Detect which cell encompasses the target text, then output its [x, y] center coordinate. 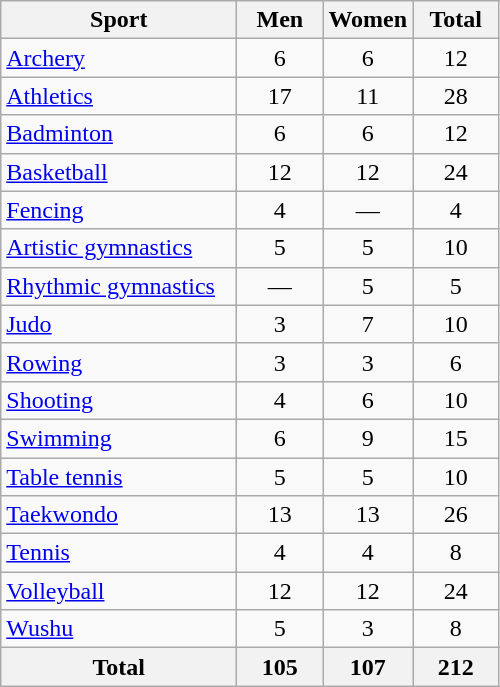
11 [368, 96]
Table tennis [119, 477]
Judo [119, 324]
Badminton [119, 134]
Fencing [119, 210]
Artistic gymnastics [119, 248]
Rhythmic gymnastics [119, 286]
Archery [119, 58]
28 [456, 96]
Rowing [119, 362]
Men [280, 20]
7 [368, 324]
Taekwondo [119, 515]
Sport [119, 20]
9 [368, 438]
15 [456, 438]
Athletics [119, 96]
Tennis [119, 553]
Volleyball [119, 591]
107 [368, 667]
17 [280, 96]
Women [368, 20]
Basketball [119, 172]
105 [280, 667]
Shooting [119, 400]
Swimming [119, 438]
Wushu [119, 629]
212 [456, 667]
26 [456, 515]
